Pinpoint the cell where the given text exists, returning its [X, Y] midpoint coordinate. 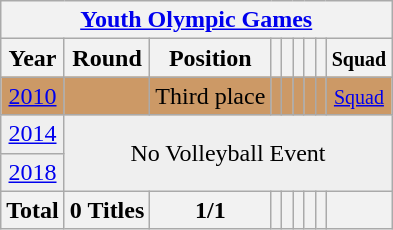
No Volleyball Event [228, 153]
2018 [33, 172]
Year [33, 58]
Total [33, 210]
Third place [210, 96]
Position [210, 58]
1/1 [210, 210]
Youth Olympic Games [196, 20]
2010 [33, 96]
0 Titles [107, 210]
2014 [33, 134]
Round [107, 58]
